Detect which cell encompasses the target text, then output its (x, y) center coordinate. 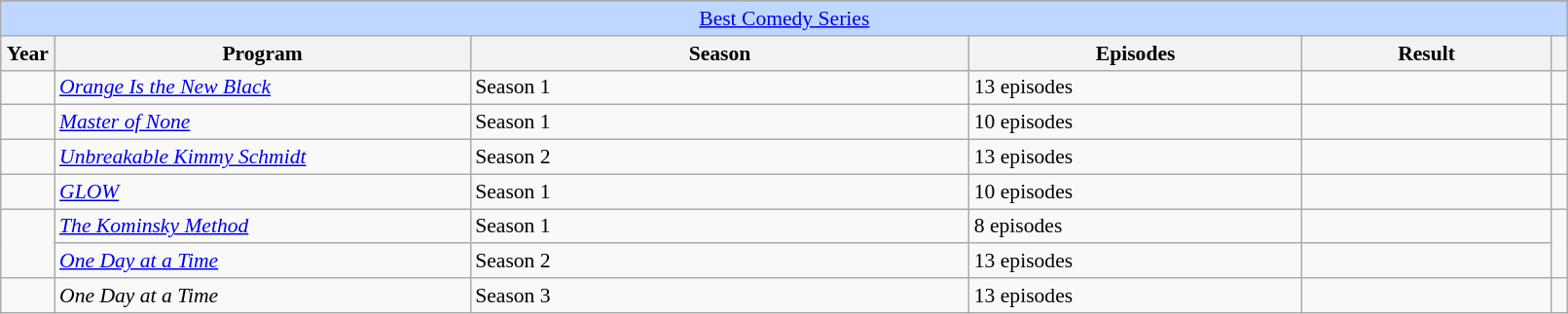
Year (27, 53)
GLOW (263, 192)
Season (720, 53)
Unbreakable Kimmy Schmidt (263, 157)
Program (263, 53)
Result (1426, 53)
Orange Is the New Black (263, 87)
The Kominsky Method (263, 227)
Master of None (263, 122)
8 episodes (1136, 227)
Season 3 (720, 296)
Best Comedy Series (784, 18)
Episodes (1136, 53)
